Provide the [X, Y] coordinate of the cell's center where the given text is located.  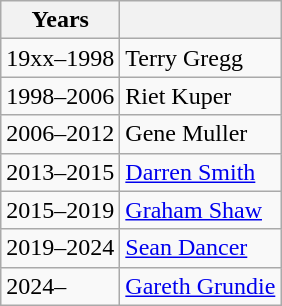
19xx–1998 [60, 58]
Sean Dancer [200, 248]
Graham Shaw [200, 210]
2019–2024 [60, 248]
Years [60, 20]
Terry Gregg [200, 58]
2013–2015 [60, 172]
Riet Kuper [200, 96]
2006–2012 [60, 134]
Darren Smith [200, 172]
1998–2006 [60, 96]
2015–2019 [60, 210]
Gareth Grundie [200, 286]
Gene Muller [200, 134]
2024– [60, 286]
